Identify which cell holds the provided text, then report its [X, Y] central coordinate. 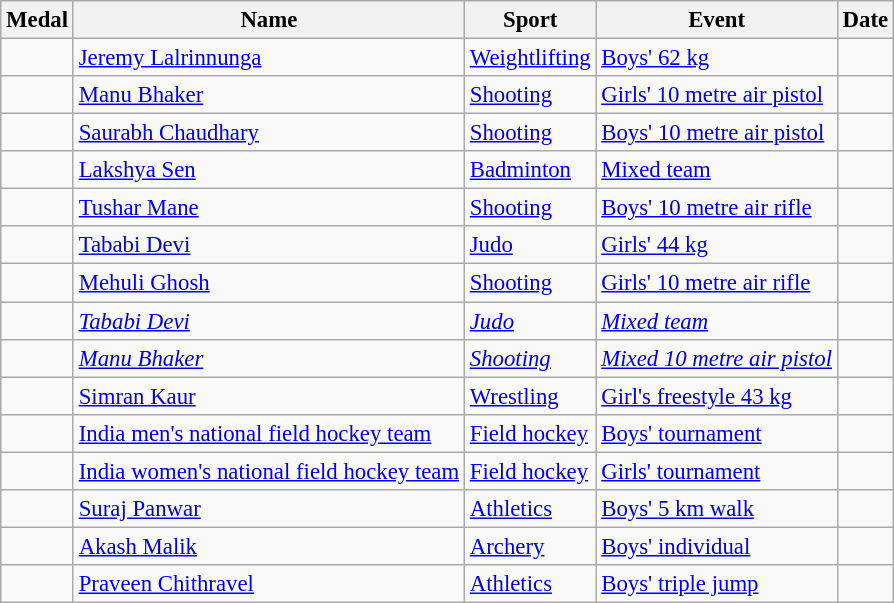
Event [716, 20]
Medal [38, 20]
Name [268, 20]
Boys' 62 kg [716, 58]
Boys' 10 metre air pistol [716, 133]
Girls' 10 metre air rifle [716, 283]
Mixed 10 metre air pistol [716, 358]
Boys' 5 km walk [716, 509]
Tushar Mane [268, 208]
Jeremy Lalrinnunga [268, 58]
Akash Malik [268, 546]
Sport [530, 20]
India women's national field hockey team [268, 471]
Girl's freestyle 43 kg [716, 396]
Simran Kaur [268, 396]
Weightlifting [530, 58]
Boys' triple jump [716, 584]
Suraj Panwar [268, 509]
Boys' tournament [716, 433]
Mehuli Ghosh [268, 283]
Archery [530, 546]
Saurabh Chaudhary [268, 133]
Wrestling [530, 396]
Praveen Chithravel [268, 584]
Boys' 10 metre air rifle [716, 208]
Girls' tournament [716, 471]
Girls' 44 kg [716, 245]
India men's national field hockey team [268, 433]
Lakshya Sen [268, 170]
Boys' individual [716, 546]
Girls' 10 metre air pistol [716, 95]
Date [865, 20]
Badminton [530, 170]
